Locate the cell with the specified text and output its [x, y] center coordinate. 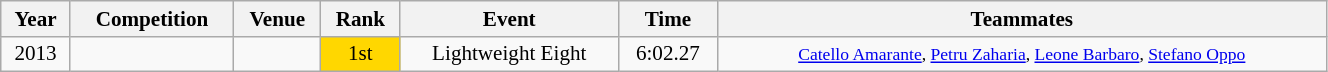
Teammates [1022, 18]
Year [36, 18]
2013 [36, 54]
Lightweight Eight [510, 54]
Catello Amarante, Petru Zaharia, Leone Barbaro, Stefano Oppo [1022, 54]
Venue [278, 18]
Rank [360, 18]
Event [510, 18]
1st [360, 54]
Competition [152, 18]
Time [668, 18]
6:02.27 [668, 54]
